Identify which cell holds the provided text, then report its [x, y] central coordinate. 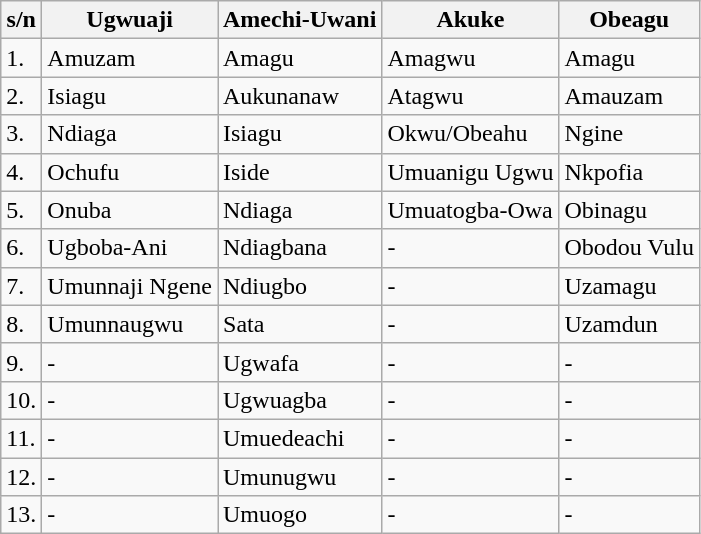
Ugboba-Ani [130, 248]
Okwu/Obeahu [470, 134]
Ugwafa [300, 362]
3. [22, 134]
Ugwuaji [130, 20]
Sata [300, 324]
1. [22, 58]
9. [22, 362]
Uzamagu [630, 286]
Ndiagbana [300, 248]
Ndiugbo [300, 286]
Obinagu [630, 210]
7. [22, 286]
8. [22, 324]
2. [22, 96]
Umuedeachi [300, 438]
10. [22, 400]
Obodou Vulu [630, 248]
Akuke [470, 20]
12. [22, 477]
6. [22, 248]
Obeagu [630, 20]
Amagwu [470, 58]
13. [22, 515]
Umuogo [300, 515]
Amauzam [630, 96]
Onuba [130, 210]
Umunnaji Ngene [130, 286]
Ugwuagba [300, 400]
s/n [22, 20]
Ngine [630, 134]
Amuzam [130, 58]
5. [22, 210]
Umunugwu [300, 477]
Amechi-Uwani [300, 20]
4. [22, 172]
Atagwu [470, 96]
Iside [300, 172]
Aukunanaw [300, 96]
11. [22, 438]
Umuanigu Ugwu [470, 172]
Umunnaugwu [130, 324]
Umuatogba-Owa [470, 210]
Uzamdun [630, 324]
Ochufu [130, 172]
Nkpofia [630, 172]
